Return the [x, y] coordinate for the center point of the cell that contains the specified text.  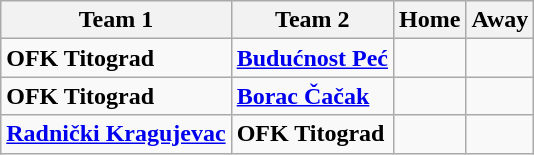
Team 2 [312, 20]
Team 1 [116, 20]
Borac Čačak [312, 96]
Budućnost Peć [312, 58]
Away [500, 20]
Home [430, 20]
Radnički Kragujevac [116, 134]
